Output the [X, Y] coordinate of the center of the cell containing the given text.  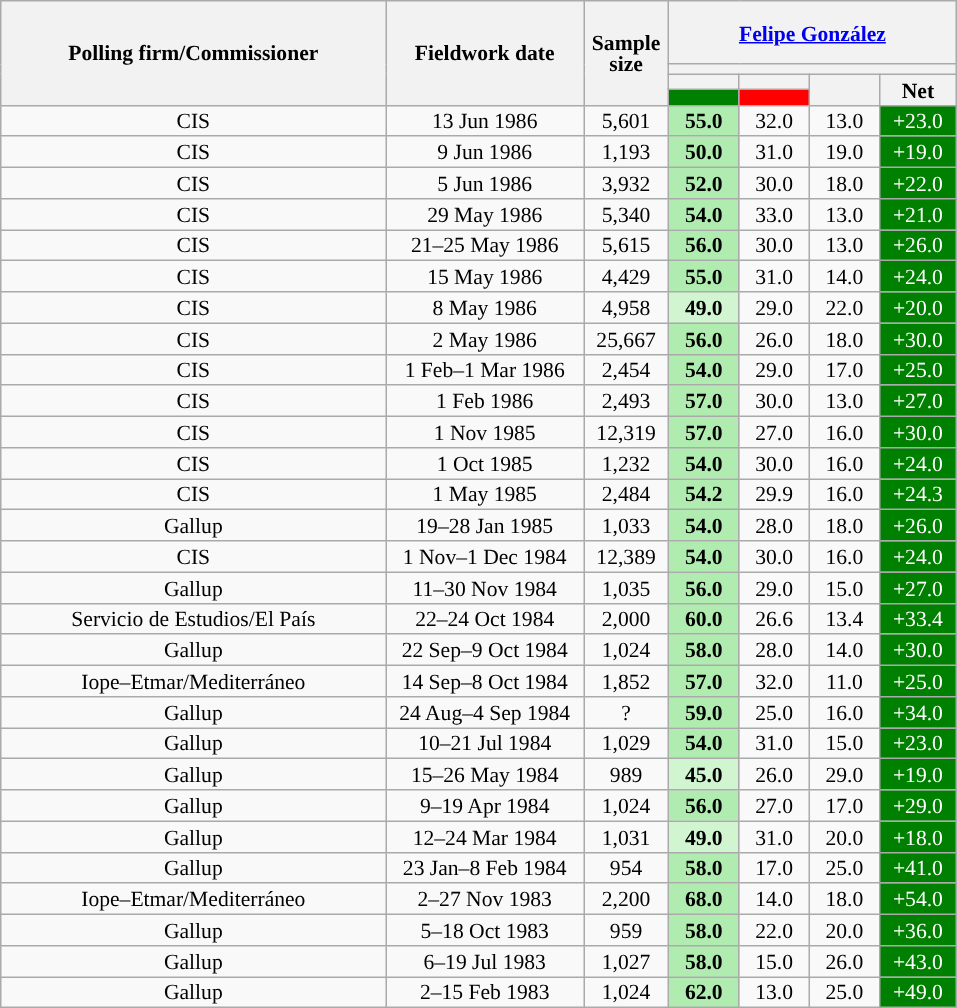
19–28 Jan 1985 [485, 526]
12,319 [626, 432]
13 Jun 1986 [485, 120]
1,232 [626, 464]
29.9 [774, 494]
+18.0 [918, 836]
22 Sep–9 Oct 1984 [485, 650]
2,484 [626, 494]
+36.0 [918, 930]
2–27 Nov 1983 [485, 900]
2,454 [626, 370]
8 May 1986 [485, 308]
1,027 [626, 962]
2–15 Feb 1983 [485, 992]
Fieldwork date [485, 53]
2,493 [626, 402]
9–19 Apr 1984 [485, 806]
1,031 [626, 836]
12,389 [626, 556]
2 May 1986 [485, 338]
2,200 [626, 900]
24 Aug–4 Sep 1984 [485, 712]
+41.0 [918, 868]
Sample size [626, 53]
1,035 [626, 588]
1,033 [626, 526]
9 Jun 1986 [485, 152]
1 Feb 1986 [485, 402]
60.0 [704, 618]
5–18 Oct 1983 [485, 930]
11.0 [844, 682]
5,615 [626, 246]
26.6 [774, 618]
6–19 Jul 1983 [485, 962]
989 [626, 774]
+43.0 [918, 962]
68.0 [704, 900]
12–24 Mar 1984 [485, 836]
1 Oct 1985 [485, 464]
3,932 [626, 184]
11–30 Nov 1984 [485, 588]
Felipe González [813, 32]
1,193 [626, 152]
50.0 [704, 152]
1 Nov–1 Dec 1984 [485, 556]
+24.3 [918, 494]
954 [626, 868]
Net [918, 90]
+49.0 [918, 992]
1 Nov 1985 [485, 432]
+34.0 [918, 712]
2,000 [626, 618]
10–21 Jul 1984 [485, 744]
15 May 1986 [485, 276]
+20.0 [918, 308]
1 Feb–1 Mar 1986 [485, 370]
59.0 [704, 712]
? [626, 712]
29 May 1986 [485, 214]
+54.0 [918, 900]
45.0 [704, 774]
5 Jun 1986 [485, 184]
21–25 May 1986 [485, 246]
62.0 [704, 992]
Polling firm/Commissioner [194, 53]
4,429 [626, 276]
+22.0 [918, 184]
23 Jan–8 Feb 1984 [485, 868]
1 May 1985 [485, 494]
Servicio de Estudios/El País [194, 618]
54.2 [704, 494]
4,958 [626, 308]
22–24 Oct 1984 [485, 618]
25,667 [626, 338]
5,340 [626, 214]
19.0 [844, 152]
13.4 [844, 618]
5,601 [626, 120]
1,852 [626, 682]
33.0 [774, 214]
959 [626, 930]
52.0 [704, 184]
14 Sep–8 Oct 1984 [485, 682]
+29.0 [918, 806]
+33.4 [918, 618]
1,029 [626, 744]
15–26 May 1984 [485, 774]
+21.0 [918, 214]
